For the text-containing cell, return its midpoint in (X, Y) coordinate format. 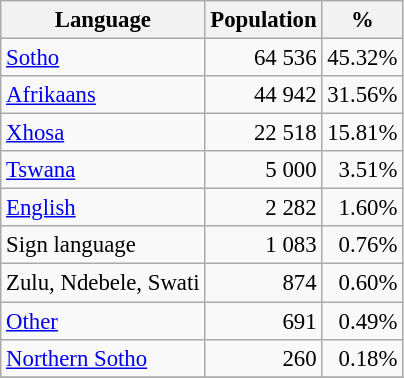
0.18% (362, 358)
31.56% (362, 95)
Afrikaans (103, 95)
0.60% (362, 283)
0.76% (362, 245)
874 (264, 283)
5 000 (264, 170)
0.49% (362, 321)
Xhosa (103, 133)
Tswana (103, 170)
Population (264, 20)
2 282 (264, 208)
English (103, 208)
15.81% (362, 133)
Northern Sotho (103, 358)
64 536 (264, 58)
44 942 (264, 95)
Sign language (103, 245)
1 083 (264, 245)
Zulu, Ndebele, Swati (103, 283)
45.32% (362, 58)
22 518 (264, 133)
Sotho (103, 58)
691 (264, 321)
3.51% (362, 170)
% (362, 20)
260 (264, 358)
1.60% (362, 208)
Other (103, 321)
Language (103, 20)
